Output the (X, Y) coordinate of the center of the cell containing the given text.  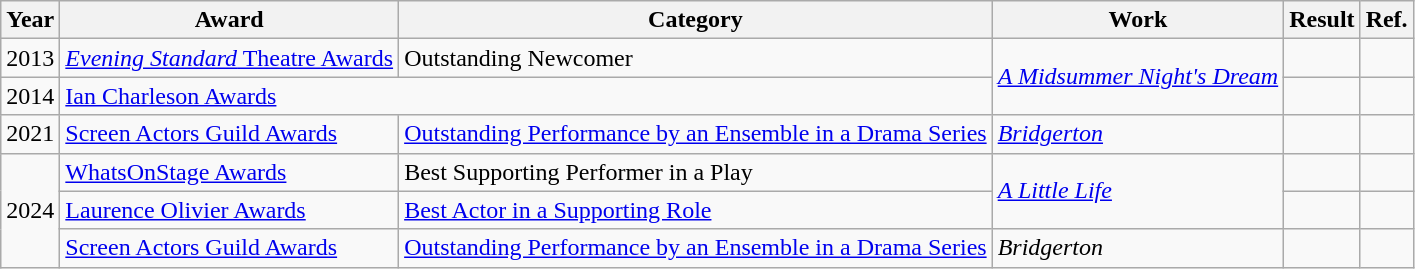
Best Supporting Performer in a Play (696, 172)
A Little Life (1138, 191)
2021 (30, 134)
2014 (30, 96)
Award (230, 20)
2013 (30, 58)
WhatsOnStage Awards (230, 172)
2024 (30, 210)
Outstanding Newcomer (696, 58)
Category (696, 20)
Evening Standard Theatre Awards (230, 58)
Laurence Olivier Awards (230, 210)
Result (1322, 20)
Ref. (1386, 20)
A Midsummer Night's Dream (1138, 77)
Year (30, 20)
Work (1138, 20)
Ian Charleson Awards (526, 96)
Best Actor in a Supporting Role (696, 210)
